Detect which cell encompasses the target text, then output its [X, Y] center coordinate. 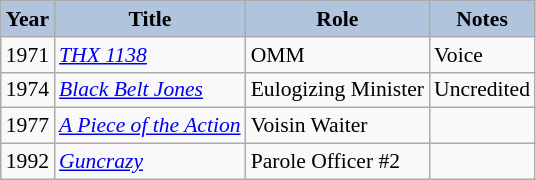
Black Belt Jones [150, 90]
Year [28, 19]
OMM [338, 55]
Guncrazy [150, 162]
Notes [482, 19]
Title [150, 19]
Voisin Waiter [338, 126]
Uncredited [482, 90]
1971 [28, 55]
THX 1138 [150, 55]
Parole Officer #2 [338, 162]
1977 [28, 126]
Eulogizing Minister [338, 90]
Role [338, 19]
1992 [28, 162]
Voice [482, 55]
1974 [28, 90]
A Piece of the Action [150, 126]
